Pinpoint the cell where the given text exists, returning its [x, y] midpoint coordinate. 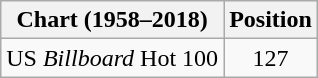
Position [271, 20]
US Billboard Hot 100 [112, 58]
127 [271, 58]
Chart (1958–2018) [112, 20]
